Determine the (X, Y) coordinate at the center of the cell enclosing the given text.  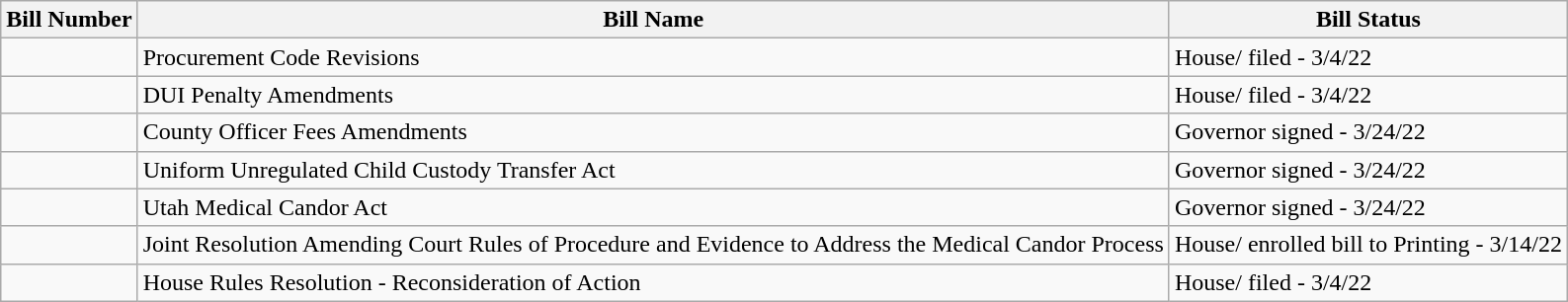
House Rules Resolution - Reconsideration of Action (653, 282)
Utah Medical Candor Act (653, 207)
DUI Penalty Amendments (653, 95)
Bill Number (69, 20)
Procurement Code Revisions (653, 57)
Joint Resolution Amending Court Rules of Procedure and Evidence to Address the Medical Candor Process (653, 245)
House/ enrolled bill to Printing - 3/14/22 (1367, 245)
Bill Status (1367, 20)
Bill Name (653, 20)
County Officer Fees Amendments (653, 132)
Uniform Unregulated Child Custody Transfer Act (653, 170)
